Output the [X, Y] coordinate of the center of the cell containing the given text.  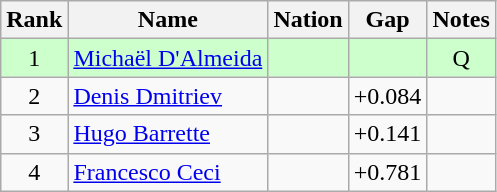
Notes [461, 20]
+0.781 [388, 172]
2 [34, 96]
+0.141 [388, 134]
Rank [34, 20]
Gap [388, 20]
Hugo Barrette [168, 134]
4 [34, 172]
Name [168, 20]
Francesco Ceci [168, 172]
Q [461, 58]
3 [34, 134]
1 [34, 58]
Denis Dmitriev [168, 96]
Nation [308, 20]
+0.084 [388, 96]
Michaël D'Almeida [168, 58]
